Provide the [x, y] coordinate of the cell's center where the given text is located.  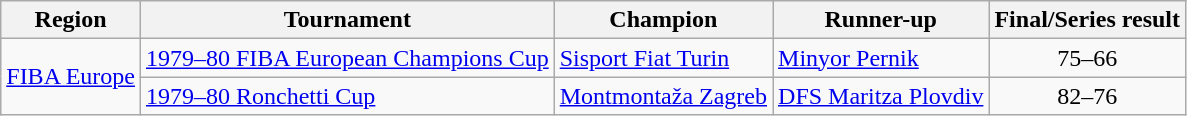
DFS Maritza Plovdiv [881, 96]
Minyor Pernik [881, 58]
Montmontaža Zagreb [663, 96]
Tournament [347, 20]
1979–80 FIBA European Champions Cup [347, 58]
75–66 [1088, 58]
82–76 [1088, 96]
FIBA Europe [71, 77]
Sisport Fiat Turin [663, 58]
1979–80 Ronchetti Cup [347, 96]
Final/Series result [1088, 20]
Champion [663, 20]
Runner-up [881, 20]
Region [71, 20]
